From the cell containing the given text, extract its center point as [x, y] coordinate. 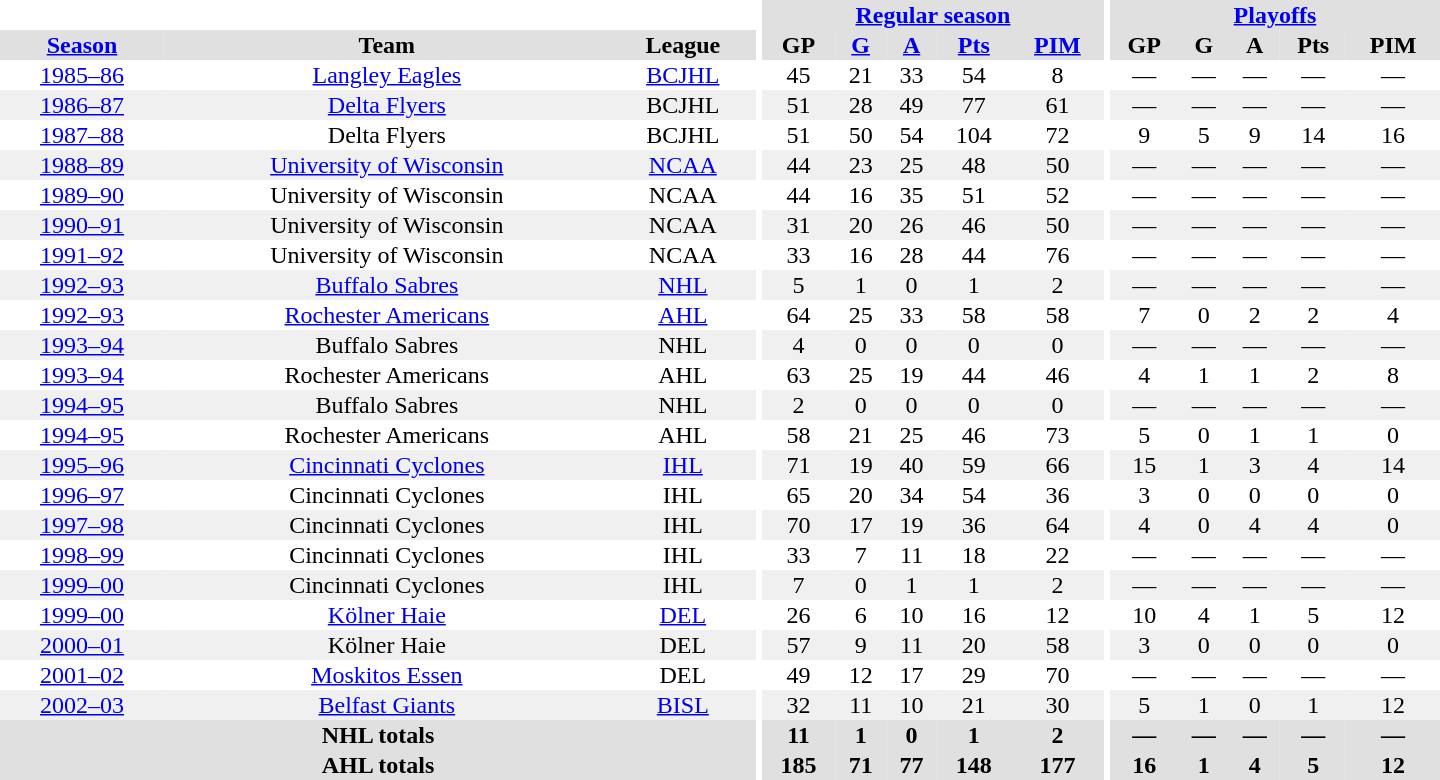
BISL [683, 705]
1998–99 [82, 555]
NHL totals [378, 735]
1996–97 [82, 495]
6 [860, 615]
Season [82, 45]
48 [974, 165]
1990–91 [82, 225]
Moskitos Essen [387, 675]
1986–87 [82, 105]
72 [1058, 135]
1989–90 [82, 195]
Playoffs [1275, 15]
1991–92 [82, 255]
34 [912, 495]
66 [1058, 465]
148 [974, 765]
1987–88 [82, 135]
65 [799, 495]
Regular season [934, 15]
League [683, 45]
18 [974, 555]
185 [799, 765]
2002–03 [82, 705]
59 [974, 465]
61 [1058, 105]
Belfast Giants [387, 705]
Team [387, 45]
177 [1058, 765]
22 [1058, 555]
1985–86 [82, 75]
52 [1058, 195]
23 [860, 165]
73 [1058, 435]
30 [1058, 705]
104 [974, 135]
1997–98 [82, 525]
1995–96 [82, 465]
1988–89 [82, 165]
45 [799, 75]
40 [912, 465]
2000–01 [82, 645]
76 [1058, 255]
Langley Eagles [387, 75]
2001–02 [82, 675]
29 [974, 675]
31 [799, 225]
35 [912, 195]
AHL totals [378, 765]
57 [799, 645]
63 [799, 375]
15 [1144, 465]
32 [799, 705]
